Extract the (x, y) coordinate from the center of the cell holding the provided text.  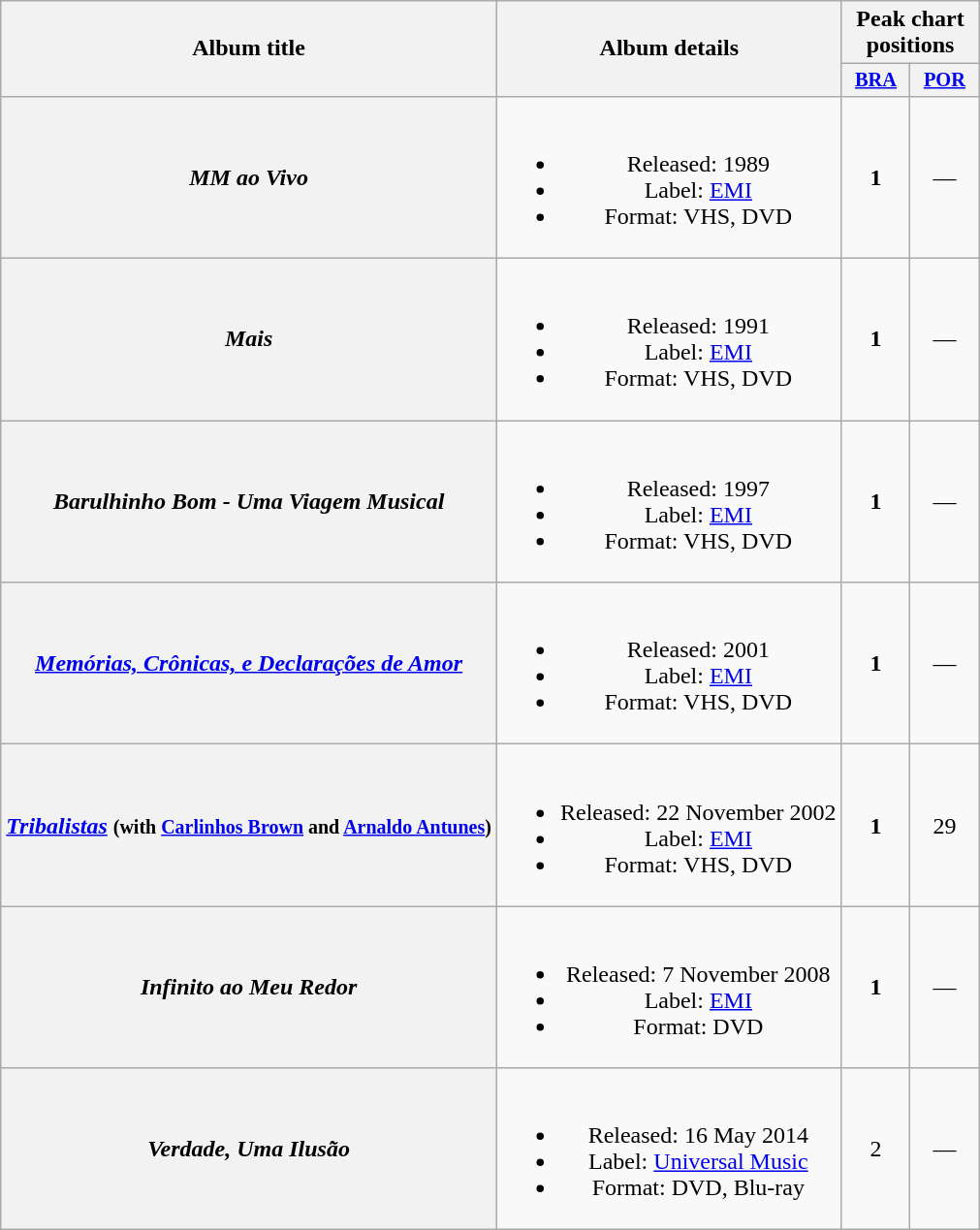
BRA (876, 80)
Released: 2001Label: EMIFormat: VHS, DVD (669, 663)
29 (944, 826)
Tribalistas (with Carlinhos Brown and Arnaldo Antunes) (249, 826)
Album title (249, 48)
Memórias, Crônicas, e Declarações de Amor (249, 663)
Mais (249, 339)
Released: 7 November 2008Label: EMIFormat: DVD (669, 987)
Released: 16 May 2014Label: Universal MusicFormat: DVD, Blu-ray (669, 1150)
POR (944, 80)
MM ao Vivo (249, 176)
Barulhinho Bom - Uma Viagem Musical (249, 502)
Album details (669, 48)
Released: 22 November 2002Label: EMIFormat: VHS, DVD (669, 826)
Released: 1989Label: EMIFormat: VHS, DVD (669, 176)
Released: 1991Label: EMIFormat: VHS, DVD (669, 339)
Peak chart positions (910, 33)
Released: 1997Label: EMIFormat: VHS, DVD (669, 502)
Infinito ao Meu Redor (249, 987)
Verdade, Uma Ilusão (249, 1150)
2 (876, 1150)
